Return the (X, Y) coordinate for the center point of the cell that contains the specified text.  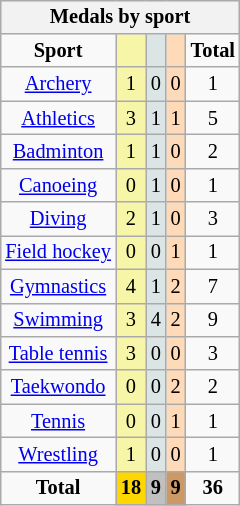
7 (213, 286)
Taekwondo (58, 387)
18 (131, 488)
Wrestling (58, 455)
Archery (58, 84)
Table tennis (58, 354)
5 (213, 118)
Tennis (58, 421)
Badminton (58, 152)
Swimming (58, 320)
Athletics (58, 118)
Sport (58, 51)
Diving (58, 219)
Canoeing (58, 185)
Medals by sport (120, 17)
36 (213, 488)
Field hockey (58, 253)
Gymnastics (58, 286)
